From the cell containing the given text, extract its center point as (x, y) coordinate. 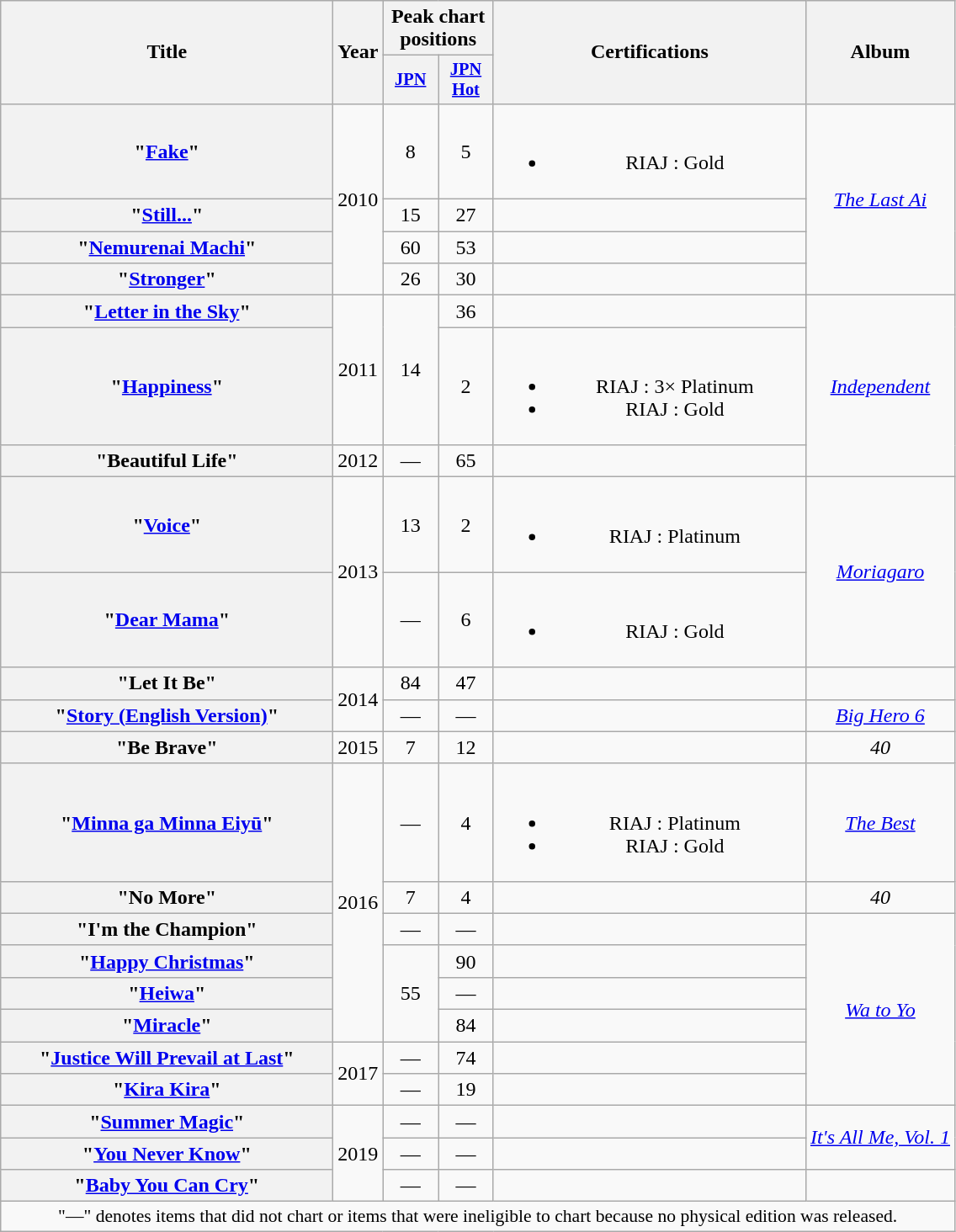
JPN (411, 80)
Album (880, 52)
"Kira Kira" (167, 1090)
"Still..." (167, 215)
"Dear Mama" (167, 619)
27 (466, 215)
2014 (358, 699)
"Stronger" (167, 279)
Certifications (650, 52)
"Let It Be" (167, 683)
The Last Ai (880, 199)
2010 (358, 199)
2019 (358, 1154)
65 (466, 461)
13 (411, 525)
RIAJ : PlatinumRIAJ : Gold (650, 822)
"Miracle" (167, 1026)
55 (411, 993)
2015 (358, 747)
12 (466, 747)
Moriagaro (880, 572)
RIAJ : Platinum (650, 525)
The Best (880, 822)
Independent (880, 386)
53 (466, 247)
30 (466, 279)
36 (466, 311)
"Summer Magic" (167, 1122)
Big Hero 6 (880, 715)
2013 (358, 572)
14 (411, 370)
47 (466, 683)
"Beautiful Life" (167, 461)
"I'm the Champion" (167, 929)
"—" denotes items that did not chart or items that were ineligible to chart because no physical edition was released. (478, 1217)
"You Never Know" (167, 1154)
2012 (358, 461)
8 (411, 151)
"Happiness" (167, 386)
90 (466, 961)
"Voice" (167, 525)
2011 (358, 370)
RIAJ : 3× PlatinumRIAJ : Gold (650, 386)
74 (466, 1058)
JPNHot (466, 80)
2016 (358, 902)
Wa to Yo (880, 1009)
26 (411, 279)
Year (358, 52)
"Heiwa" (167, 993)
"Fake" (167, 151)
"Be Brave" (167, 747)
"Happy Christmas" (167, 961)
Title (167, 52)
"Story (English Version)" (167, 715)
19 (466, 1090)
It's All Me, Vol. 1 (880, 1138)
2017 (358, 1074)
"Nemurenai Machi" (167, 247)
"No More" (167, 897)
Peak chart positions (438, 29)
60 (411, 247)
6 (466, 619)
5 (466, 151)
"Letter in the Sky" (167, 311)
"Justice Will Prevail at Last" (167, 1058)
"Baby You Can Cry" (167, 1186)
15 (411, 215)
"Minna ga Minna Eiyū" (167, 822)
